Detect which cell encompasses the target text, then output its [X, Y] center coordinate. 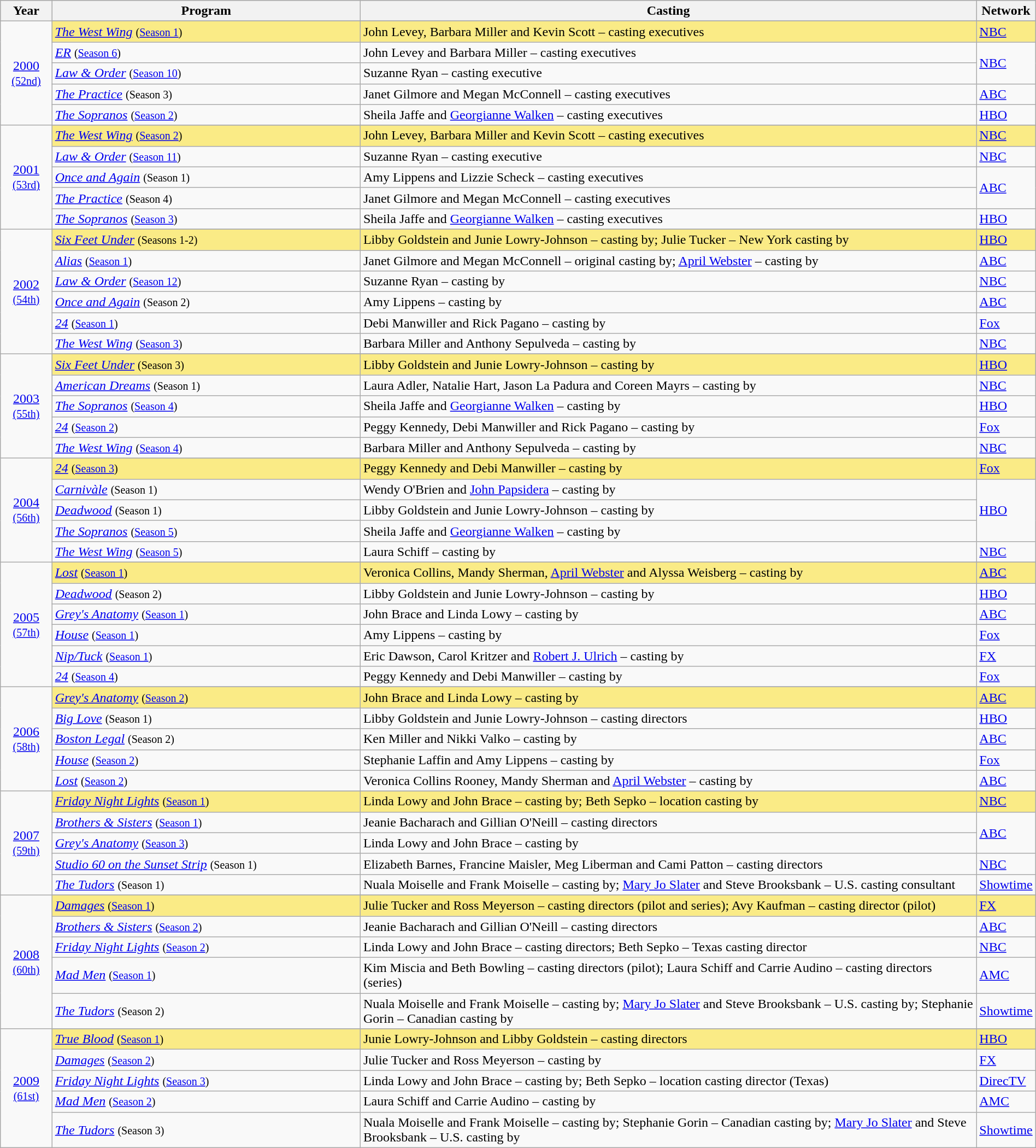
John Levey and Barbara Miller – casting executives [668, 52]
Debi Manwiller and Rick Pagano – casting by [668, 323]
Suzanne Ryan – casting by [668, 282]
Janet Gilmore and Megan McConnell – original casting by; April Webster – casting by [668, 261]
24 (Season 2) [206, 427]
Laura Schiff – casting by [668, 552]
2000(52nd) [26, 73]
Brothers & Sisters (Season 1) [206, 822]
Boston Legal (Season 2) [206, 739]
ER (Season 6) [206, 52]
Nuala Moiselle and Frank Moiselle – casting by; Stephanie Gorin – Canadian casting by; Mary Jo Slater and Steve Brooksbank – U.S. casting by [668, 1129]
The West Wing (Season 2) [206, 136]
The Practice (Season 4) [206, 198]
Damages (Season 1) [206, 905]
Julie Tucker and Ross Meyerson – casting directors (pilot and series); Avy Kaufman – casting director (pilot) [668, 905]
2002(54th) [26, 291]
Mad Men (Season 1) [206, 975]
Laura Schiff and Carrie Audino – casting by [668, 1102]
Network [1006, 11]
The Practice (Season 3) [206, 94]
2008(60th) [26, 962]
House (Season 1) [206, 635]
24 (Season 4) [206, 677]
The Tudors (Season 2) [206, 1011]
Linda Lowy and John Brace – casting by; Beth Sepko – location casting by [668, 801]
True Blood (Season 1) [206, 1039]
Friday Night Lights (Season 2) [206, 947]
Laura Adler, Natalie Hart, Jason La Padura and Coreen Mayrs – casting by [668, 385]
Nuala Moiselle and Frank Moiselle – casting by; Mary Jo Slater and Steve Brooksbank – U.S. casting by; Stephanie Gorin – Canadian casting by [668, 1011]
The West Wing (Season 3) [206, 344]
Grey's Anatomy (Season 3) [206, 843]
Linda Lowy and John Brace – casting by [668, 843]
Studio 60 on the Sunset Strip (Season 1) [206, 864]
Stephanie Laffin and Amy Lippens – casting by [668, 760]
The Tudors (Season 1) [206, 885]
Friday Night Lights (Season 1) [206, 801]
The Sopranos (Season 3) [206, 219]
Program [206, 11]
Brothers & Sisters (Season 2) [206, 927]
24 (Season 3) [206, 468]
Friday Night Lights (Season 3) [206, 1081]
Veronica Collins Rooney, Mandy Sherman and April Webster – casting by [668, 781]
Nip/Tuck (Season 1) [206, 656]
Six Feet Under (Seasons 1-2) [206, 239]
Law & Order (Season 11) [206, 156]
Deadwood (Season 1) [206, 510]
Junie Lowry-Johnson and Libby Goldstein – casting directors [668, 1039]
2007(59th) [26, 843]
Carnivàle (Season 1) [206, 489]
House (Season 2) [206, 760]
Law & Order (Season 12) [206, 282]
2009(61st) [26, 1088]
DirecTV [1006, 1081]
The Sopranos (Season 5) [206, 531]
2004(56th) [26, 510]
Peggy Kennedy, Debi Manwiller and Rick Pagano – casting by [668, 427]
Amy Lippens and Lizzie Scheck – casting executives [668, 177]
Alias (Season 1) [206, 261]
Kim Miscia and Beth Bowling – casting directors (pilot); Laura Schiff and Carrie Audino – casting directors (series) [668, 975]
The Sopranos (Season 2) [206, 115]
Linda Lowy and John Brace – casting directors; Beth Sepko – Texas casting director [668, 947]
2006(58th) [26, 739]
Ken Miller and Nikki Valko – casting by [668, 739]
Eric Dawson, Carol Kritzer and Robert J. Ulrich – casting by [668, 656]
Grey's Anatomy (Season 1) [206, 614]
Damages (Season 2) [206, 1060]
Year [26, 11]
Lost (Season 2) [206, 781]
Julie Tucker and Ross Meyerson – casting by [668, 1060]
The Sopranos (Season 4) [206, 406]
Big Love (Season 1) [206, 718]
The Tudors (Season 3) [206, 1129]
Mad Men (Season 2) [206, 1102]
Libby Goldstein and Junie Lowry-Johnson – casting by; Julie Tucker – New York casting by [668, 239]
Law & Order (Season 10) [206, 73]
Linda Lowy and John Brace – casting by; Beth Sepko – location casting director (Texas) [668, 1081]
Once and Again (Season 1) [206, 177]
Six Feet Under (Season 3) [206, 365]
Casting [668, 11]
Libby Goldstein and Junie Lowry-Johnson – casting directors [668, 718]
2003(55th) [26, 406]
The West Wing (Season 4) [206, 448]
Elizabeth Barnes, Francine Maisler, Meg Liberman and Cami Patton – casting directors [668, 864]
Deadwood (Season 2) [206, 593]
2001(53rd) [26, 177]
Wendy O'Brien and John Papsidera – casting by [668, 489]
Veronica Collins, Mandy Sherman, April Webster and Alyssa Weisberg – casting by [668, 572]
2005(57th) [26, 624]
24 (Season 1) [206, 323]
The West Wing (Season 1) [206, 32]
Lost (Season 1) [206, 572]
American Dreams (Season 1) [206, 385]
Once and Again (Season 2) [206, 302]
Grey's Anatomy (Season 2) [206, 698]
The West Wing (Season 5) [206, 552]
Nuala Moiselle and Frank Moiselle – casting by; Mary Jo Slater and Steve Brooksbank – U.S. casting consultant [668, 885]
